Scan for the cell matching the given text and deliver its [X, Y] coordinate at center. 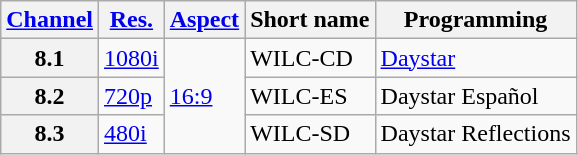
Daystar Reflections [476, 134]
Res. [132, 20]
720p [132, 96]
16:9 [204, 96]
WILC-CD [310, 58]
Aspect [204, 20]
1080i [132, 58]
8.2 [50, 96]
Programming [476, 20]
Channel [50, 20]
Daystar Español [476, 96]
WILC-SD [310, 134]
8.3 [50, 134]
Daystar [476, 58]
8.1 [50, 58]
Short name [310, 20]
480i [132, 134]
WILC-ES [310, 96]
